Search for the cell housing the specified text and yield its (X, Y) center coordinate. 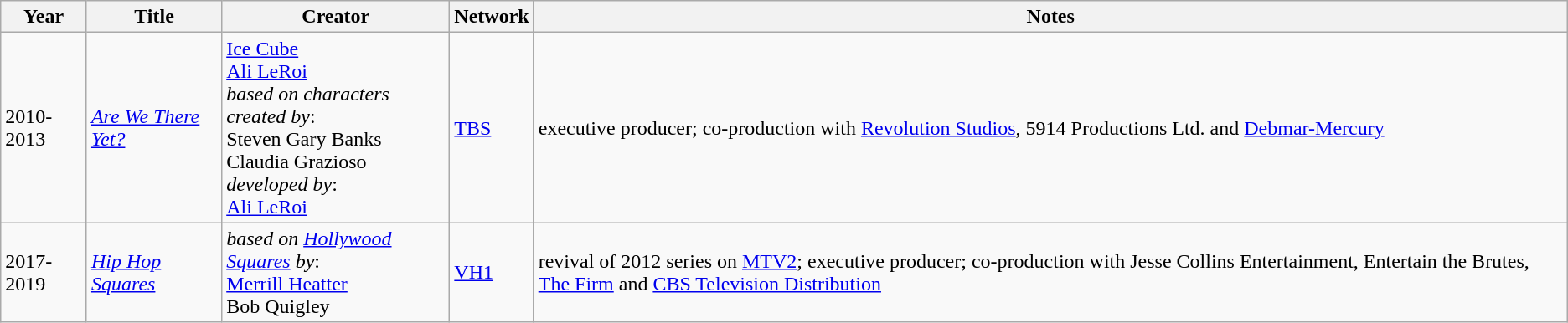
TBS (492, 127)
Title (154, 17)
Hip Hop Squares (154, 273)
2010-2013 (44, 127)
2017-2019 (44, 273)
Notes (1050, 17)
VH1 (492, 273)
Ice CubeAli LeRoibased on characters created by:Steven Gary BanksClaudia Graziosodeveloped by:Ali LeRoi (336, 127)
Network (492, 17)
based on Hollywood Squares by:Merrill HeatterBob Quigley (336, 273)
Are We There Yet? (154, 127)
Year (44, 17)
Creator (336, 17)
executive producer; co-production with Revolution Studios, 5914 Productions Ltd. and Debmar-Mercury (1050, 127)
